Identify which cell holds the provided text, then report its (x, y) central coordinate. 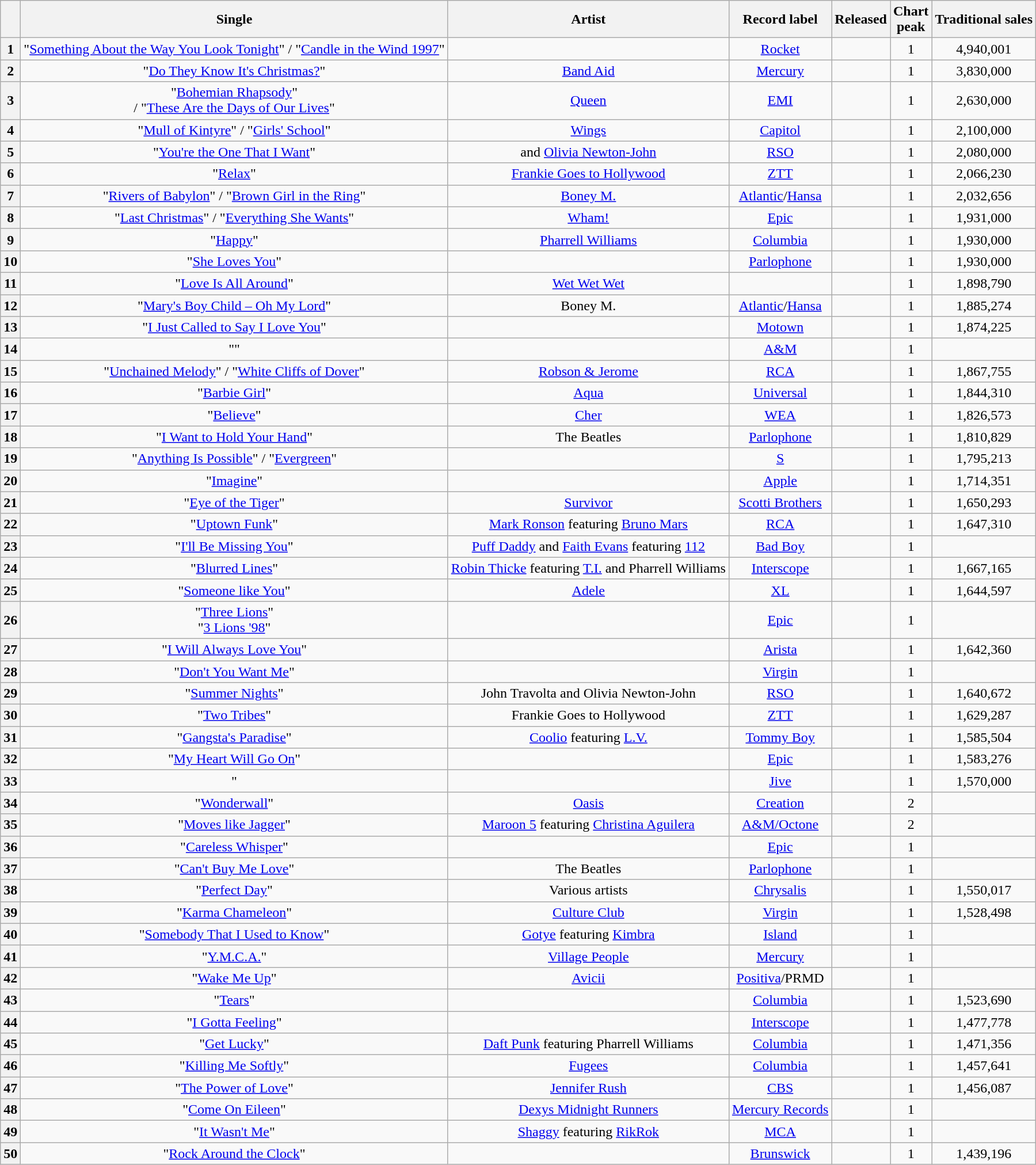
A&M (780, 349)
9 (10, 239)
Avicii (588, 978)
37 (10, 869)
4 (10, 130)
1,795,213 (984, 459)
13 (10, 328)
39 (10, 912)
"You're the One That I Want" (234, 152)
42 (10, 978)
"Love Is All Around" (234, 283)
"Something About the Way You Look Tonight" / "Candle in the Wind 1997" (234, 49)
20 (10, 481)
17 (10, 415)
47 (10, 1088)
4,940,001 (984, 49)
1,898,790 (984, 283)
3 (10, 100)
50 (10, 1153)
"Blurred Lines" (234, 568)
5 (10, 152)
1,867,755 (984, 371)
2,080,000 (984, 152)
25 (10, 590)
"I Just Called to Say I Love You" (234, 328)
8 (10, 218)
1,642,360 (984, 649)
Positiva/PRMD (780, 978)
"Rock Around the Clock" (234, 1153)
"Three Lions""3 Lions '98" (234, 619)
44 (10, 1022)
2,100,000 (984, 130)
S (780, 459)
1,585,504 (984, 737)
49 (10, 1132)
Fugees (588, 1066)
Scotti Brothers (780, 502)
"My Heart Will Go On" (234, 759)
Coolio featuring L.V. (588, 737)
"Do They Know It's Christmas?" (234, 71)
46 (10, 1066)
1,931,000 (984, 218)
1,647,310 (984, 524)
15 (10, 371)
"Can't Buy Me Love" (234, 869)
A&M/Octone (780, 825)
"Gangsta's Paradise" (234, 737)
Adele (588, 590)
"Unchained Melody" / "White Cliffs of Dover" (234, 371)
"Wonderwall" (234, 803)
Robin Thicke featuring T.I. and Pharrell Williams (588, 568)
24 (10, 568)
30 (10, 715)
2,630,000 (984, 100)
Wet Wet Wet (588, 283)
MCA (780, 1132)
Single (234, 20)
XL (780, 590)
1,644,597 (984, 590)
"Come On Eileen" (234, 1110)
1,650,293 (984, 502)
WEA (780, 415)
Island (780, 934)
Artist (588, 20)
1,528,498 (984, 912)
19 (10, 459)
2,032,656 (984, 196)
Wham! (588, 218)
"Mary's Boy Child – Oh My Lord" (234, 306)
10 (10, 261)
38 (10, 890)
40 (10, 934)
"Imagine" (234, 481)
Band Aid (588, 71)
"Don't You Want Me" (234, 672)
34 (10, 803)
"It Wasn't Me" (234, 1132)
22 (10, 524)
Oasis (588, 803)
Wings (588, 130)
"Karma Chameleon" (234, 912)
1,471,356 (984, 1044)
"Bohemian Rhapsody" / "These Are the Days of Our Lives" (234, 100)
"Someone like You" (234, 590)
"Moves like Jagger" (234, 825)
26 (10, 619)
Tommy Boy (780, 737)
Queen (588, 100)
"Perfect Day" (234, 890)
27 (10, 649)
2,066,230 (984, 174)
3,830,000 (984, 71)
Maroon 5 featuring Christina Aguilera (588, 825)
11 (10, 283)
"" (234, 349)
Universal (780, 393)
41 (10, 956)
48 (10, 1110)
Puff Daddy and Faith Evans featuring 112 (588, 546)
"Eye of the Tiger" (234, 502)
"Somebody That I Used to Know" (234, 934)
1,457,641 (984, 1066)
1,477,778 (984, 1022)
Village People (588, 956)
"Two Tribes" (234, 715)
1,640,672 (984, 694)
"Uptown Funk" (234, 524)
Daft Punk featuring Pharrell Williams (588, 1044)
John Travolta and Olivia Newton-John (588, 694)
Rocket (780, 49)
"Summer Nights" (234, 694)
1,714,351 (984, 481)
Bad Boy (780, 546)
"I Will Always Love You" (234, 649)
"Tears" (234, 1000)
"Last Christmas" / "Everything She Wants" (234, 218)
Chartpeak (911, 20)
Shaggy featuring RikRok (588, 1132)
45 (10, 1044)
31 (10, 737)
Brunswick (780, 1153)
Record label (780, 20)
and Olivia Newton-John (588, 152)
" (234, 781)
EMI (780, 100)
36 (10, 847)
1,826,573 (984, 415)
16 (10, 393)
1,629,287 (984, 715)
1,523,690 (984, 1000)
28 (10, 672)
1,550,017 (984, 890)
Creation (780, 803)
"I Want to Hold Your Hand" (234, 437)
32 (10, 759)
Gotye featuring Kimbra (588, 934)
18 (10, 437)
Motown (780, 328)
Mercury Records (780, 1110)
21 (10, 502)
Jive (780, 781)
"Happy" (234, 239)
"Believe" (234, 415)
Mark Ronson featuring Bruno Mars (588, 524)
14 (10, 349)
"Wake Me Up" (234, 978)
"Mull of Kintyre" / "Girls' School" (234, 130)
"The Power of Love" (234, 1088)
"Careless Whisper" (234, 847)
1,667,165 (984, 568)
1,885,274 (984, 306)
35 (10, 825)
1,810,829 (984, 437)
Released (861, 20)
1,844,310 (984, 393)
1,570,000 (984, 781)
"Get Lucky" (234, 1044)
Jennifer Rush (588, 1088)
"I'll Be Missing You" (234, 546)
Pharrell Williams (588, 239)
1,439,196 (984, 1153)
"She Loves You" (234, 261)
Traditional sales (984, 20)
Culture Club (588, 912)
"Killing Me Softly" (234, 1066)
"Anything Is Possible" / "Evergreen" (234, 459)
Dexys Midnight Runners (588, 1110)
6 (10, 174)
Cher (588, 415)
Apple (780, 481)
Various artists (588, 890)
"I Gotta Feeling" (234, 1022)
12 (10, 306)
43 (10, 1000)
Robson & Jerome (588, 371)
1,456,087 (984, 1088)
"Relax" (234, 174)
33 (10, 781)
7 (10, 196)
Survivor (588, 502)
Arista (780, 649)
CBS (780, 1088)
"Barbie Girl" (234, 393)
23 (10, 546)
Chrysalis (780, 890)
Capitol (780, 130)
Aqua (588, 393)
"Y.M.C.A." (234, 956)
1,874,225 (984, 328)
29 (10, 694)
"Rivers of Babylon" / "Brown Girl in the Ring" (234, 196)
1,583,276 (984, 759)
